Return [x, y] of the center of cell containing provided text 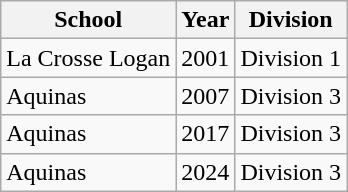
Division 1 [291, 58]
La Crosse Logan [88, 58]
School [88, 20]
Division [291, 20]
2017 [206, 134]
2001 [206, 58]
2024 [206, 172]
2007 [206, 96]
Year [206, 20]
